Identify which cell holds the provided text, then report its [X, Y] central coordinate. 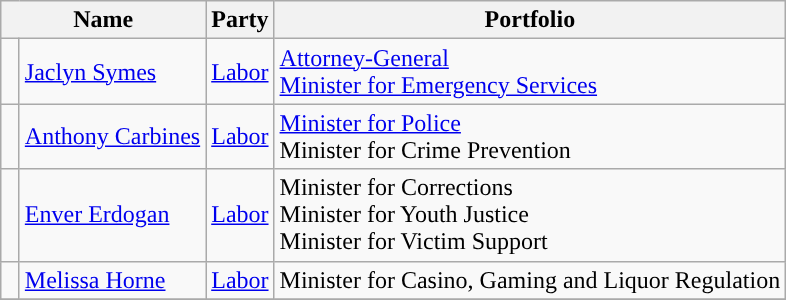
Jaclyn Symes [112, 72]
Party [240, 20]
Name [104, 20]
Portfolio [530, 20]
Melissa Horne [112, 280]
Attorney-GeneralMinister for Emergency Services [530, 72]
Enver Erdogan [112, 215]
Minister for PoliceMinister for Crime Prevention [530, 136]
Minister for CorrectionsMinister for Youth JusticeMinister for Victim Support [530, 215]
Minister for Casino, Gaming and Liquor Regulation [530, 280]
Anthony Carbines [112, 136]
